For the text-containing cell, return its midpoint in (x, y) coordinate format. 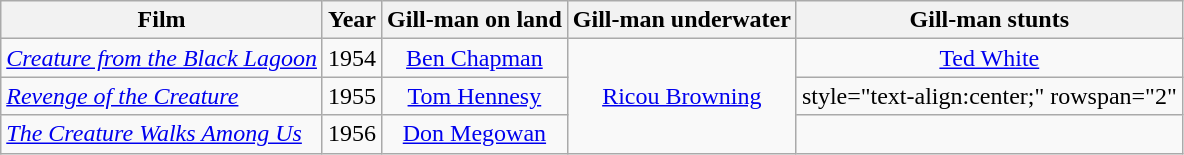
Gill-man on land (475, 20)
Don Megowan (475, 134)
Creature from the Black Lagoon (162, 58)
Gill-man underwater (682, 20)
Ben Chapman (475, 58)
The Creature Walks Among Us (162, 134)
1954 (352, 58)
Ted White (989, 58)
style="text-align:center;" rowspan="2" (989, 96)
Revenge of the Creature (162, 96)
Gill-man stunts (989, 20)
1956 (352, 134)
Ricou Browning (682, 96)
Film (162, 20)
1955 (352, 96)
Tom Hennesy (475, 96)
Year (352, 20)
